Locate the cell with the specified text and output its [x, y] center coordinate. 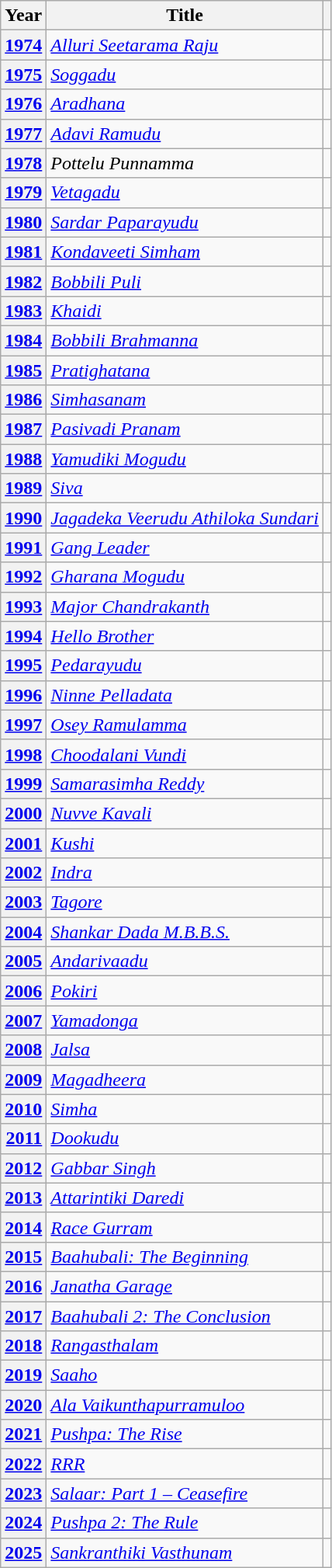
1992 [23, 577]
Attarintiki Daredi [185, 1198]
2000 [23, 813]
Bobbili Brahmanna [185, 340]
2020 [23, 1405]
1981 [23, 252]
2022 [23, 1464]
Tagore [185, 902]
1974 [23, 45]
Rangasthalam [185, 1346]
2001 [23, 843]
2016 [23, 1286]
1989 [23, 488]
Hello Brother [185, 636]
1996 [23, 695]
Kondaveeti Simham [185, 252]
2003 [23, 902]
1997 [23, 725]
Year [23, 16]
2019 [23, 1375]
2013 [23, 1198]
Choodalani Vundi [185, 754]
Salaar: Part 1 – Ceasefire [185, 1493]
Baahubali: The Beginning [185, 1257]
1990 [23, 518]
2024 [23, 1523]
Gabbar Singh [185, 1168]
2018 [23, 1346]
Ala Vaikunthapurramuloo [185, 1405]
Pushpa: The Rise [185, 1434]
1987 [23, 429]
2015 [23, 1257]
Jagadeka Veerudu Athiloka Sundari [185, 518]
1977 [23, 134]
Khaidi [185, 311]
2010 [23, 1109]
Pushpa 2: The Rule [185, 1523]
2002 [23, 873]
Soggadu [185, 75]
Aradhana [185, 104]
2005 [23, 961]
Major Chandrakanth [185, 607]
Adavi Ramudu [185, 134]
Osey Ramulamma [185, 725]
Siva [185, 488]
Pratighatana [185, 370]
1998 [23, 754]
1991 [23, 548]
2004 [23, 932]
Pasivadi Pranam [185, 429]
1995 [23, 666]
Simhasanam [185, 400]
Kushi [185, 843]
Janatha Garage [185, 1286]
1999 [23, 784]
2012 [23, 1168]
Gharana Mogudu [185, 577]
2025 [23, 1552]
Shankar Dada M.B.B.S. [185, 932]
Bobbili Puli [185, 281]
2006 [23, 991]
Dookudu [185, 1139]
Race Gurram [185, 1227]
Magadheera [185, 1080]
1988 [23, 459]
2023 [23, 1493]
Baahubali 2: The Conclusion [185, 1316]
1985 [23, 370]
2009 [23, 1080]
1994 [23, 636]
1986 [23, 400]
2007 [23, 1020]
2011 [23, 1139]
Gang Leader [185, 548]
Yamudiki Mogudu [185, 459]
Sankranthiki Vasthunam [185, 1552]
Alluri Seetarama Raju [185, 45]
Samarasimha Reddy [185, 784]
Title [185, 16]
Ninne Pelladata [185, 695]
1982 [23, 281]
1976 [23, 104]
Pottelu Punnamma [185, 163]
1979 [23, 193]
2021 [23, 1434]
Vetagadu [185, 193]
2017 [23, 1316]
Yamadonga [185, 1020]
1984 [23, 340]
1980 [23, 222]
Nuvve Kavali [185, 813]
1975 [23, 75]
Saaho [185, 1375]
2008 [23, 1050]
1978 [23, 163]
Jalsa [185, 1050]
Pedarayudu [185, 666]
1993 [23, 607]
1983 [23, 311]
Pokiri [185, 991]
Sardar Paparayudu [185, 222]
Andarivaadu [185, 961]
Indra [185, 873]
2014 [23, 1227]
RRR [185, 1464]
Simha [185, 1109]
